Return the (x, y) coordinate for the center point of the cell that contains the specified text.  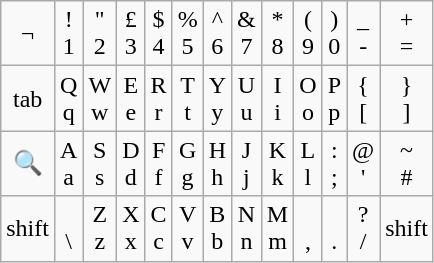
} ] (407, 98)
: ; (334, 164)
tab (28, 98)
I i (277, 98)
% 5 (188, 34)
! 1 (68, 34)
N n (247, 228)
R r (158, 98)
P p (334, 98)
Q q (68, 98)
. (334, 228)
{ [ (364, 98)
+ = (407, 34)
Z z (100, 228)
M m (277, 228)
H h (217, 164)
L l (308, 164)
) 0 (334, 34)
, (308, 228)
* 8 (277, 34)
Y y (217, 98)
X x (131, 228)
F f (158, 164)
🔍 (28, 164)
& 7 (247, 34)
A a (68, 164)
S s (100, 164)
@ ' (364, 164)
O o (308, 98)
J j (247, 164)
E e (131, 98)
K k (277, 164)
D d (131, 164)
~ # (407, 164)
$ 4 (158, 34)
¬ (28, 34)
" 2 (100, 34)
_ - (364, 34)
? / (364, 228)
\ (68, 228)
B b (217, 228)
^ 6 (217, 34)
£ 3 (131, 34)
T t (188, 98)
( 9 (308, 34)
U u (247, 98)
V v (188, 228)
G g (188, 164)
C c (158, 228)
W w (100, 98)
